Return [X, Y] of the center of cell containing provided text 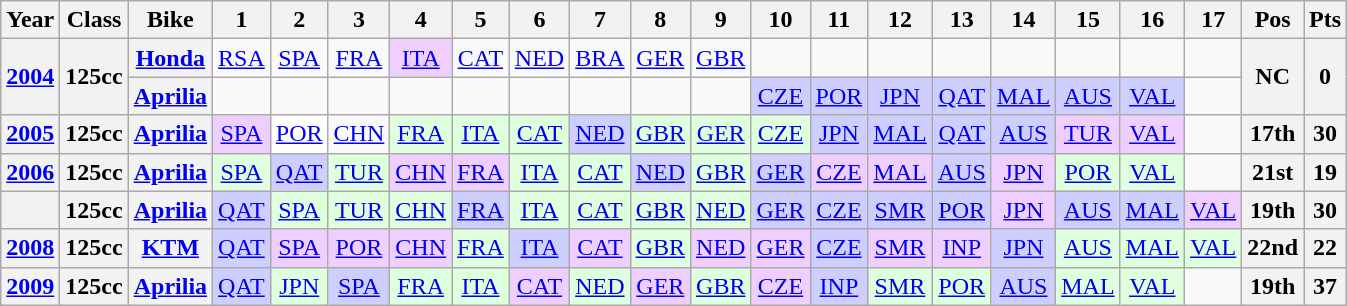
Pts [1326, 20]
2005 [30, 134]
37 [1326, 286]
22 [1326, 248]
13 [962, 20]
KTM [170, 248]
0 [1326, 77]
BRA [600, 58]
Class [94, 20]
6 [539, 20]
NC [1273, 77]
2004 [30, 77]
15 [1088, 20]
14 [1023, 20]
17th [1273, 134]
8 [660, 20]
11 [839, 20]
17 [1212, 20]
3 [359, 20]
2008 [30, 248]
1 [242, 20]
21st [1273, 172]
Pos [1273, 20]
19 [1326, 172]
Bike [170, 20]
16 [1152, 20]
7 [600, 20]
2009 [30, 286]
Honda [170, 58]
9 [721, 20]
10 [780, 20]
RSA [242, 58]
5 [481, 20]
22nd [1273, 248]
4 [421, 20]
2 [299, 20]
12 [900, 20]
2006 [30, 172]
Year [30, 20]
